Return the [x, y] coordinate for the center point of the cell that contains the specified text.  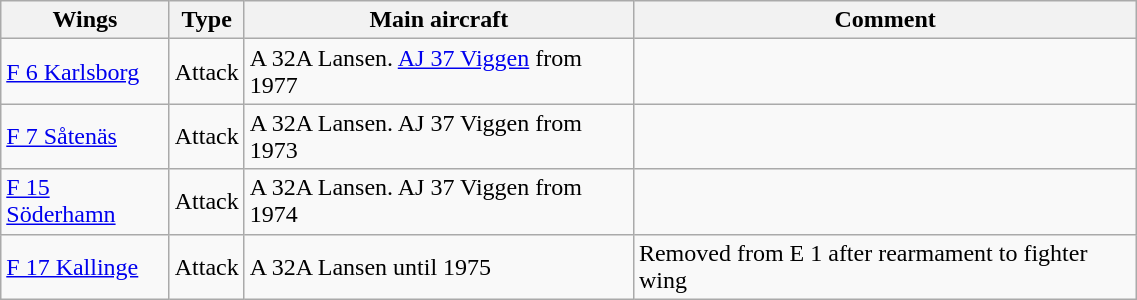
Type [206, 20]
A 32A Lansen. AJ 37 Viggen from 1973 [438, 136]
F 7 Såtenäs [85, 136]
F 6 Karlsborg [85, 72]
A 32A Lansen until 1975 [438, 266]
Main aircraft [438, 20]
Removed from E 1 after rearmament to fighter wing [884, 266]
Comment [884, 20]
F 15 Söderhamn [85, 202]
Wings [85, 20]
A 32A Lansen. AJ 37 Viggen from 1974 [438, 202]
A 32A Lansen. AJ 37 Viggen from 1977 [438, 72]
F 17 Kallinge [85, 266]
